Pinpoint the cell where the given text exists, returning its [x, y] midpoint coordinate. 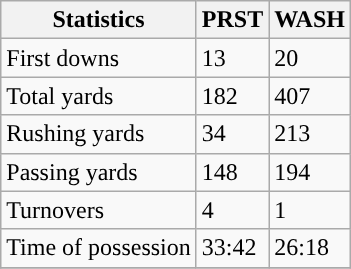
WASH [310, 20]
1 [310, 210]
Total yards [99, 96]
First downs [99, 58]
PRST [232, 20]
148 [232, 172]
33:42 [232, 248]
Passing yards [99, 172]
407 [310, 96]
34 [232, 134]
13 [232, 58]
Statistics [99, 20]
Turnovers [99, 210]
20 [310, 58]
Time of possession [99, 248]
213 [310, 134]
4 [232, 210]
26:18 [310, 248]
182 [232, 96]
Rushing yards [99, 134]
194 [310, 172]
